Find where the given text appears and provide that cell's center as (x, y) coordinate. 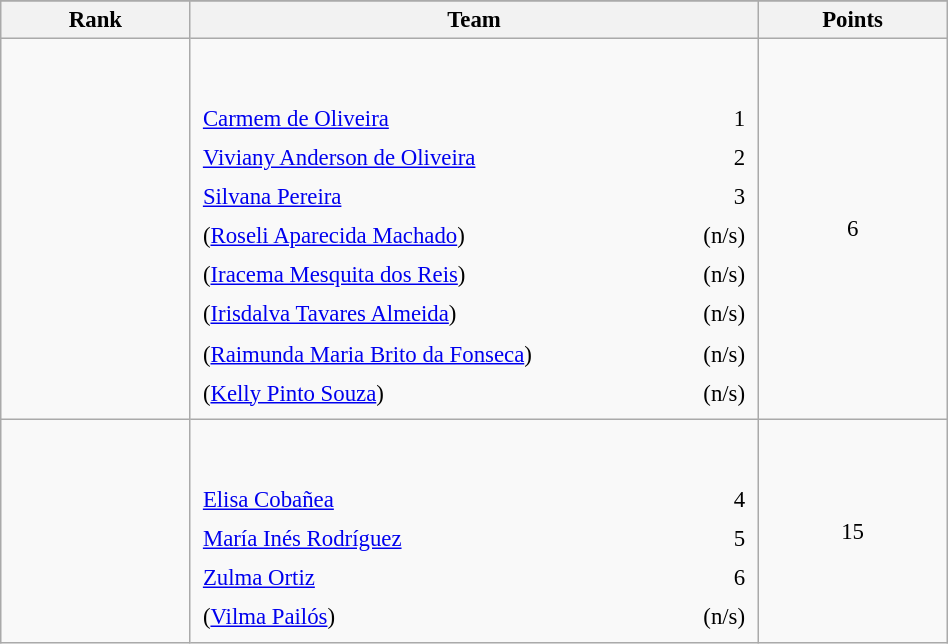
5 (696, 538)
Team (474, 20)
Viviany Anderson de Oliveira (436, 158)
Silvana Pereira (436, 197)
Elisa Cobañea 4 María Inés Rodríguez 5 Zulma Ortiz 6 (Vilma Pailós) (n/s) (474, 531)
3 (714, 197)
Carmem de Oliveira (436, 119)
4 (696, 499)
(Iracema Mesquita dos Reis) (436, 275)
(Roseli Aparecida Machado) (436, 236)
(Raimunda Maria Brito da Fonseca) (436, 353)
2 (714, 158)
(Vilma Pailós) (418, 616)
Points (852, 20)
Rank (96, 20)
(Irisdalva Tavares Almeida) (436, 314)
1 (714, 119)
15 (852, 531)
Elisa Cobañea (418, 499)
Zulma Ortiz (418, 577)
(Kelly Pinto Souza) (436, 392)
María Inés Rodríguez (418, 538)
